Extract the [x, y] coordinate from the center of the cell holding the provided text.  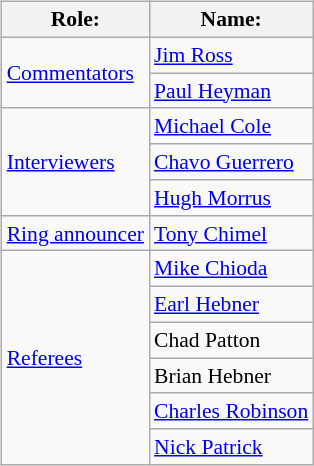
Commentators [76, 72]
Charles Robinson [231, 411]
Earl Hebner [231, 305]
Nick Patrick [231, 447]
Name: [231, 20]
Interviewers [76, 162]
Mike Chioda [231, 269]
Jim Ross [231, 55]
Role: [76, 20]
Ring announcer [76, 233]
Chad Patton [231, 340]
Michael Cole [231, 126]
Brian Hebner [231, 376]
Chavo Guerrero [231, 162]
Referees [76, 358]
Tony Chimel [231, 233]
Hugh Morrus [231, 198]
Paul Heyman [231, 91]
